Extract the [X, Y] coordinate from the center of the cell holding the provided text.  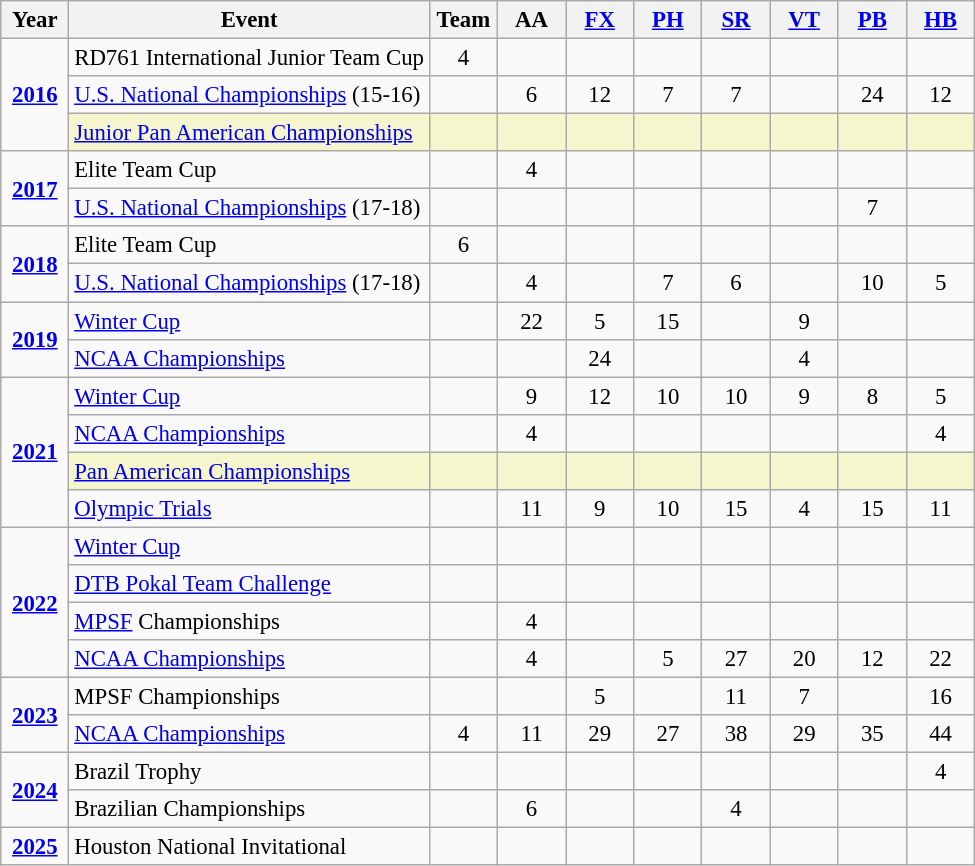
2016 [35, 96]
20 [804, 659]
2021 [35, 452]
38 [736, 734]
AA [531, 20]
44 [940, 734]
2017 [35, 188]
2023 [35, 716]
Junior Pan American Championships [249, 133]
2025 [35, 847]
16 [940, 697]
Team [463, 20]
Year [35, 20]
8 [872, 396]
35 [872, 734]
PH [668, 20]
FX [600, 20]
2024 [35, 790]
Brazilian Championships [249, 809]
VT [804, 20]
SR [736, 20]
PB [872, 20]
RD761 International Junior Team Cup [249, 58]
2022 [35, 602]
2019 [35, 340]
DTB Pokal Team Challenge [249, 584]
Event [249, 20]
Brazil Trophy [249, 772]
U.S. National Championships (15-16) [249, 95]
Olympic Trials [249, 509]
2018 [35, 264]
Houston National Invitational [249, 847]
Pan American Championships [249, 471]
HB [940, 20]
